Return the (X, Y) coordinate for the center point of the cell that contains the specified text.  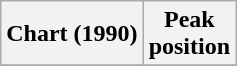
Chart (1990) (72, 34)
Peakposition (189, 34)
